Return (X, Y) of the center of cell containing provided text 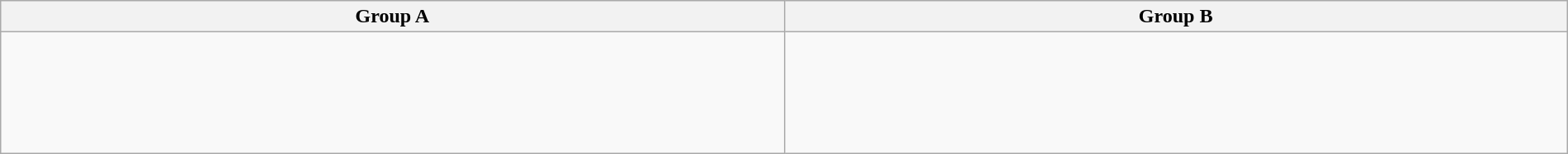
Group A (392, 17)
Group B (1176, 17)
